Search for the cell housing the specified text and yield its [x, y] center coordinate. 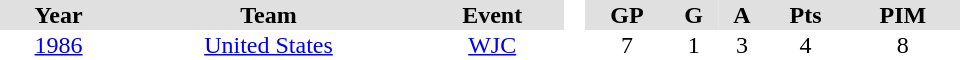
1986 [58, 45]
Event [492, 15]
United States [268, 45]
8 [903, 45]
Year [58, 15]
7 [626, 45]
3 [742, 45]
4 [805, 45]
1 [694, 45]
A [742, 15]
PIM [903, 15]
G [694, 15]
Pts [805, 15]
Team [268, 15]
GP [626, 15]
WJC [492, 45]
